Return the (x, y) coordinate for the center point of the cell that contains the specified text.  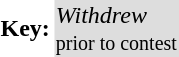
Withdrewprior to contest (116, 28)
